Detect which cell encompasses the target text, then output its (x, y) center coordinate. 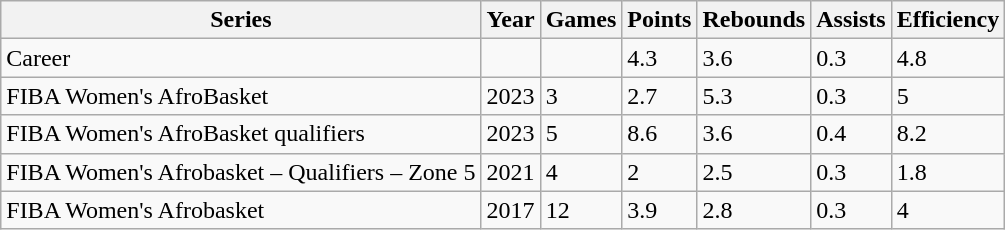
FIBA Women's AfroBasket (241, 96)
4.8 (948, 58)
0.4 (851, 134)
2.8 (754, 210)
Efficiency (948, 20)
2021 (510, 172)
FIBA Women's Afrobasket (241, 210)
Games (581, 20)
2.5 (754, 172)
Career (241, 58)
FIBA Women's AfroBasket qualifiers (241, 134)
Points (660, 20)
Assists (851, 20)
FIBA Women's Afrobasket – Qualifiers – Zone 5 (241, 172)
3.9 (660, 210)
3 (581, 96)
2 (660, 172)
4.3 (660, 58)
2.7 (660, 96)
5.3 (754, 96)
Rebounds (754, 20)
Series (241, 20)
8.6 (660, 134)
2017 (510, 210)
1.8 (948, 172)
8.2 (948, 134)
Year (510, 20)
12 (581, 210)
